Scan for the cell matching the given text and deliver its [x, y] coordinate at center. 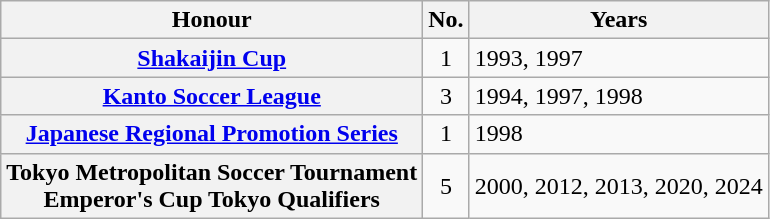
5 [446, 186]
Years [618, 20]
Kanto Soccer League [212, 96]
Shakaijin Cup [212, 58]
1994, 1997, 1998 [618, 96]
Tokyo Metropolitan Soccer Tournament Emperor's Cup Tokyo Qualifiers [212, 186]
No. [446, 20]
2000, 2012, 2013, 2020, 2024 [618, 186]
3 [446, 96]
Japanese Regional Promotion Series [212, 134]
1998 [618, 134]
1993, 1997 [618, 58]
Honour [212, 20]
